Return [X, Y] of the center of cell containing provided text 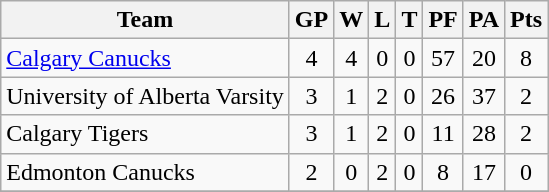
PF [443, 20]
PA [484, 20]
Calgary Tigers [146, 134]
20 [484, 58]
GP [311, 20]
11 [443, 134]
L [382, 20]
University of Alberta Varsity [146, 96]
37 [484, 96]
26 [443, 96]
28 [484, 134]
17 [484, 172]
W [352, 20]
Pts [526, 20]
Team [146, 20]
Edmonton Canucks [146, 172]
T [410, 20]
57 [443, 58]
Calgary Canucks [146, 58]
